Determine the [X, Y] coordinate at the center of the cell enclosing the given text.  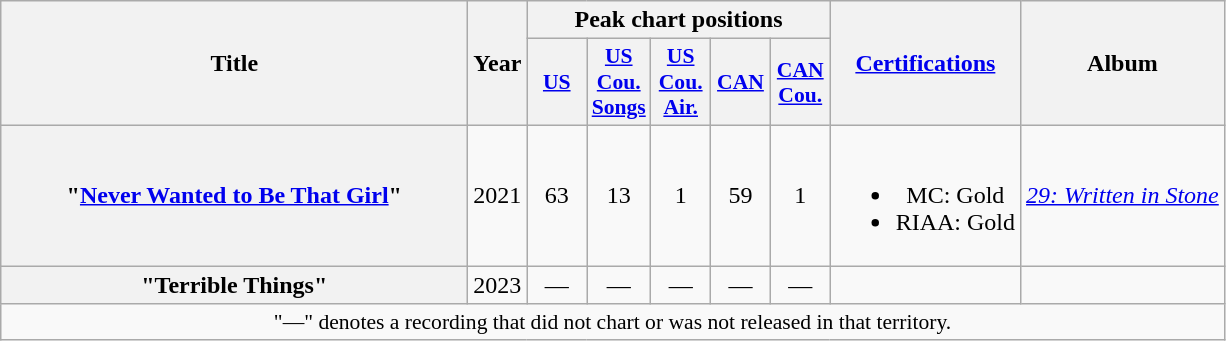
Year [498, 64]
"Never Wanted to Be That Girl" [234, 195]
MC: GoldRIAA: Gold [925, 195]
US [557, 82]
29: Written in Stone [1123, 195]
63 [557, 195]
USCou.Songs [619, 82]
USCou.Air. [681, 82]
2023 [498, 285]
CANCou. [800, 82]
Title [234, 64]
Album [1123, 64]
59 [741, 195]
13 [619, 195]
Certifications [925, 64]
2021 [498, 195]
"—" denotes a recording that did not chart or was not released in that territory. [613, 322]
"Terrible Things" [234, 285]
Peak chart positions [678, 20]
CAN [741, 82]
